Extract the [X, Y] coordinate from the center of the cell holding the provided text.  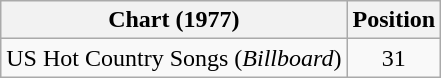
Chart (1977) [174, 20]
31 [394, 58]
Position [394, 20]
US Hot Country Songs (Billboard) [174, 58]
